For the text-containing cell, return its midpoint in (X, Y) coordinate format. 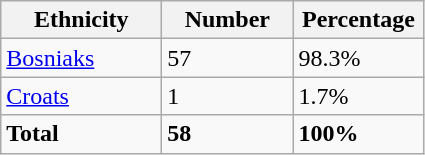
Croats (82, 96)
58 (228, 134)
Total (82, 134)
1 (228, 96)
Bosniaks (82, 58)
Number (228, 20)
57 (228, 58)
100% (358, 134)
Percentage (358, 20)
98.3% (358, 58)
1.7% (358, 96)
Ethnicity (82, 20)
